From the cell containing the given text, extract its center point as [X, Y] coordinate. 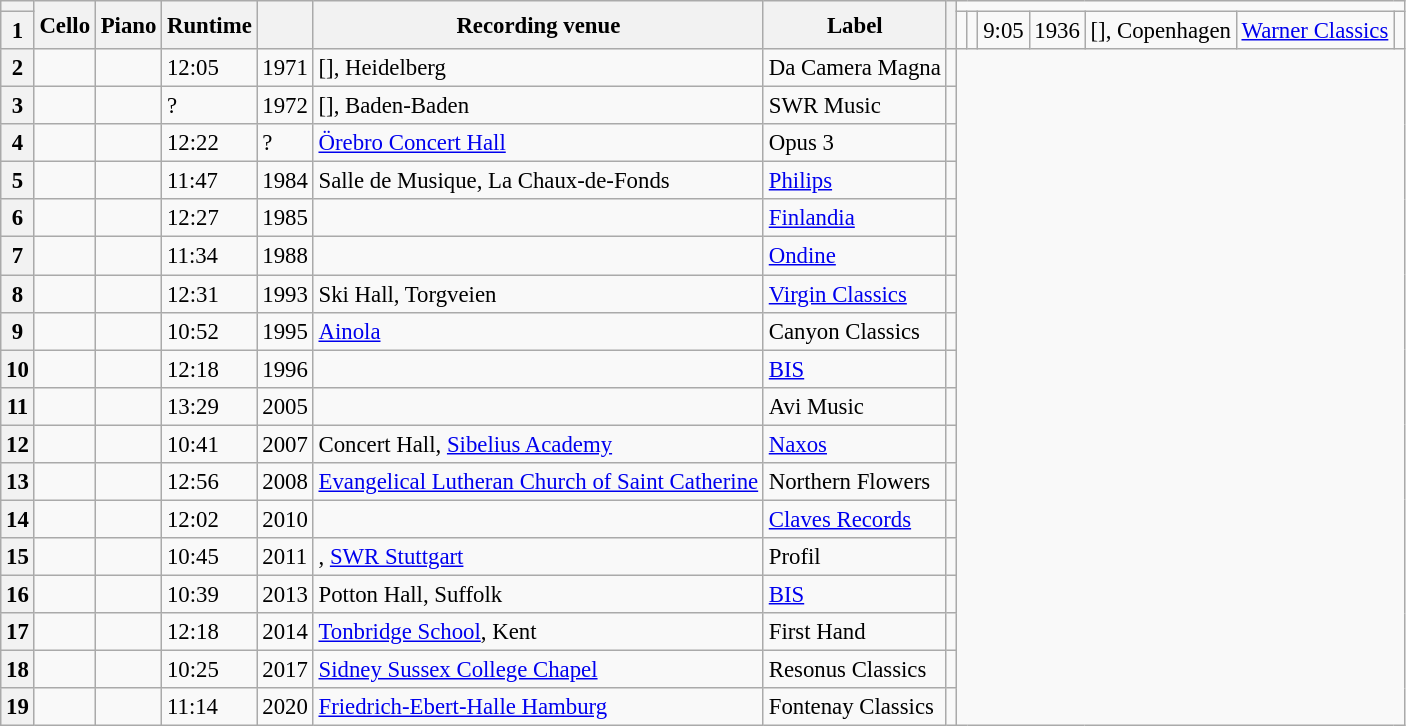
2014 [285, 632]
Warner Classics [1314, 31]
12:22 [210, 143]
10:45 [210, 557]
Concert Hall, Sibelius Academy [538, 444]
9:05 [1004, 31]
Canyon Classics [854, 331]
Runtime [210, 25]
Ski Hall, Torgveien [538, 294]
Potton Hall, Suffolk [538, 594]
5 [18, 181]
[], Copenhagen [1160, 31]
, SWR Stuttgart [538, 557]
1971 [285, 68]
1 [18, 31]
SWR Music [854, 106]
12:31 [210, 294]
1984 [285, 181]
10:52 [210, 331]
Label [854, 25]
First Hand [854, 632]
1995 [285, 331]
10:25 [210, 670]
[], Heidelberg [538, 68]
14 [18, 519]
1972 [285, 106]
1936 [1057, 31]
Avi Music [854, 406]
Finlandia [854, 219]
10:41 [210, 444]
2013 [285, 594]
1988 [285, 256]
13 [18, 482]
15 [18, 557]
2010 [285, 519]
13:29 [210, 406]
12:02 [210, 519]
10:39 [210, 594]
Friedrich-Ebert-Halle Hamburg [538, 707]
Sidney Sussex College Chapel [538, 670]
Profil [854, 557]
Virgin Classics [854, 294]
2007 [285, 444]
Salle de Musique, La Chaux-de-Fonds [538, 181]
1993 [285, 294]
2005 [285, 406]
2017 [285, 670]
12:27 [210, 219]
2 [18, 68]
Fontenay Classics [854, 707]
12:56 [210, 482]
Cello [64, 25]
8 [18, 294]
11:47 [210, 181]
2020 [285, 707]
Piano [128, 25]
6 [18, 219]
9 [18, 331]
1985 [285, 219]
2008 [285, 482]
Da Camera Magna [854, 68]
Naxos [854, 444]
1996 [285, 369]
11:14 [210, 707]
11 [18, 406]
2011 [285, 557]
Opus 3 [854, 143]
12:05 [210, 68]
Northern Flowers [854, 482]
7 [18, 256]
10 [18, 369]
11:34 [210, 256]
Ondine [854, 256]
Örebro Concert Hall [538, 143]
4 [18, 143]
Recording venue [538, 25]
Resonus Classics [854, 670]
Philips [854, 181]
16 [18, 594]
[], Baden-Baden [538, 106]
3 [18, 106]
Tonbridge School, Kent [538, 632]
12 [18, 444]
Ainola [538, 331]
18 [18, 670]
17 [18, 632]
19 [18, 707]
Claves Records [854, 519]
Evangelical Lutheran Church of Saint Catherine [538, 482]
